Pinpoint the cell where the given text exists, returning its (X, Y) midpoint coordinate. 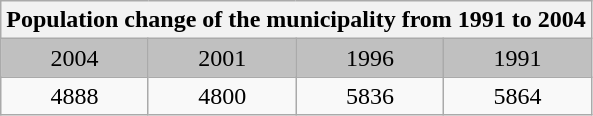
Population change of the municipality from 1991 to 2004 (296, 20)
4800 (222, 96)
4888 (75, 96)
5864 (518, 96)
2001 (222, 58)
2004 (75, 58)
1996 (370, 58)
5836 (370, 96)
1991 (518, 58)
